Find where the given text appears and provide that cell's center as [X, Y] coordinate. 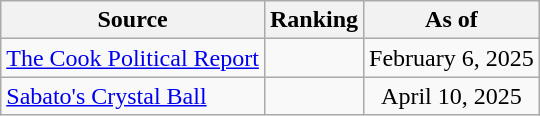
February 6, 2025 [452, 58]
Sabato's Crystal Ball [133, 96]
April 10, 2025 [452, 96]
Source [133, 20]
The Cook Political Report [133, 58]
Ranking [314, 20]
As of [452, 20]
